Determine the (x, y) coordinate at the center of the cell enclosing the given text.  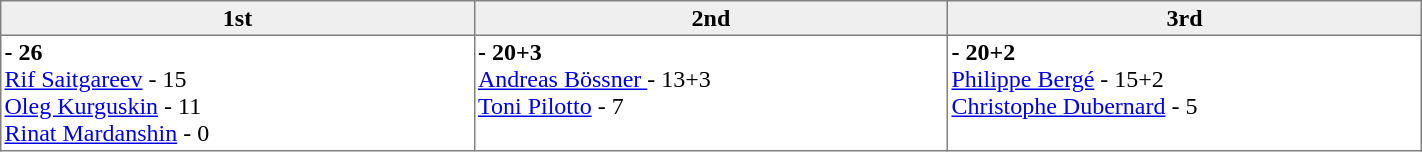
- 20+3Andreas Bössner - 13+3Toni Pilotto - 7 (710, 93)
1st (238, 18)
- 20+2Philippe Bergé - 15+2Christophe Dubernard - 5 (1185, 93)
- 26Rif Saitgareev - 15Oleg Kurguskin - 11Rinat Mardanshin - 0 (238, 93)
2nd (710, 18)
3rd (1185, 18)
